Locate the cell with the specified text and output its (x, y) center coordinate. 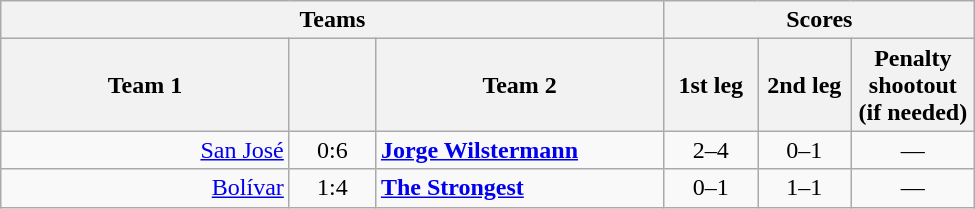
San José (146, 150)
0:6 (332, 150)
Jorge Wilstermann (520, 150)
Team 1 (146, 85)
1:4 (332, 188)
Bolívar (146, 188)
2–4 (711, 150)
The Strongest (520, 188)
Team 2 (520, 85)
1–1 (805, 188)
Scores (820, 20)
Penalty shootout (if needed) (913, 85)
Teams (332, 20)
1st leg (711, 85)
2nd leg (805, 85)
